Pinpoint the cell where the given text exists, returning its (X, Y) midpoint coordinate. 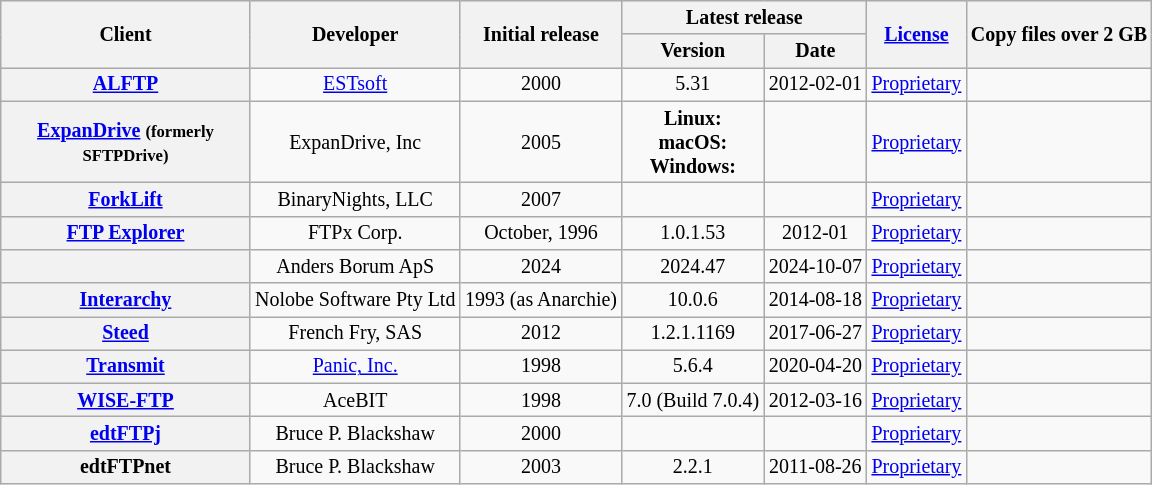
2007 (541, 200)
2012-01 (816, 232)
Interarchy (126, 300)
10.0.6 (693, 300)
ExpanDrive (formerly SFTPDrive) (126, 142)
edtFTPj (126, 434)
ALFTP (126, 84)
1.0.1.53 (693, 232)
ForkLift (126, 200)
Anders Borum ApS (355, 266)
5.6.4 (693, 366)
October, 1996 (541, 232)
5.31 (693, 84)
2012 (541, 334)
2024 (541, 266)
FTPx Corp. (355, 232)
Steed (126, 334)
Transmit (126, 366)
edtFTPnet (126, 468)
1.2.1.1169 (693, 334)
Version (693, 52)
1993 (as Anarchie) (541, 300)
2012-03-16 (816, 400)
Initial release (541, 34)
ESTsoft (355, 84)
2020-04-20 (816, 366)
AceBIT (355, 400)
Panic, Inc. (355, 366)
Client (126, 34)
Nolobe Software Pty Ltd (355, 300)
BinaryNights, LLC (355, 200)
FTP Explorer (126, 232)
Copy files over 2 GB (1059, 34)
2011-08-26 (816, 468)
7.0 (Build 7.0.4) (693, 400)
2005 (541, 142)
Linux: macOS: Windows: (693, 142)
2.2.1 (693, 468)
Date (816, 52)
2012-02-01 (816, 84)
Latest release (744, 18)
WISE-FTP (126, 400)
License (916, 34)
Developer (355, 34)
ExpanDrive, Inc (355, 142)
2024-10-07 (816, 266)
French Fry, SAS (355, 334)
2024.47 (693, 266)
2003 (541, 468)
2014-08-18 (816, 300)
2017-06-27 (816, 334)
